Pinpoint the cell where the given text exists, returning its [X, Y] midpoint coordinate. 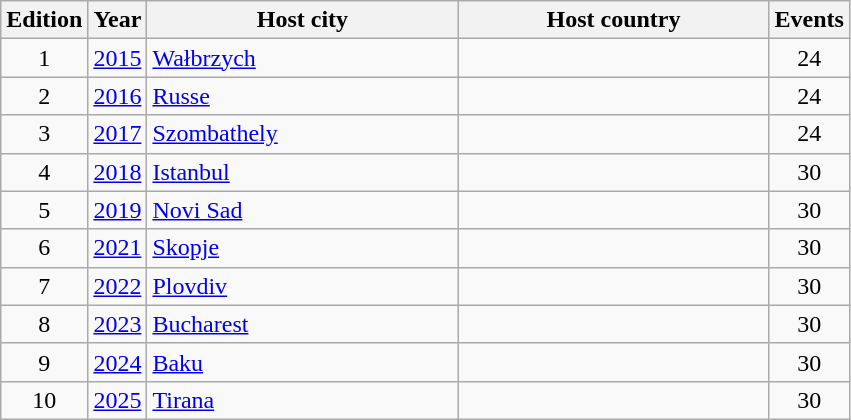
Skopje [302, 248]
2023 [118, 324]
2016 [118, 96]
Istanbul [302, 172]
2022 [118, 286]
Baku [302, 362]
2018 [118, 172]
4 [44, 172]
5 [44, 210]
Edition [44, 20]
Szombathely [302, 134]
Host city [302, 20]
Year [118, 20]
Events [809, 20]
Novi Sad [302, 210]
9 [44, 362]
2 [44, 96]
1 [44, 58]
Plovdiv [302, 286]
2021 [118, 248]
2017 [118, 134]
8 [44, 324]
2024 [118, 362]
Wałbrzych [302, 58]
3 [44, 134]
Host country [614, 20]
10 [44, 400]
6 [44, 248]
7 [44, 286]
2019 [118, 210]
Bucharest [302, 324]
2025 [118, 400]
Russe [302, 96]
Tirana [302, 400]
2015 [118, 58]
